Output the (X, Y) coordinate of the center of the cell containing the given text.  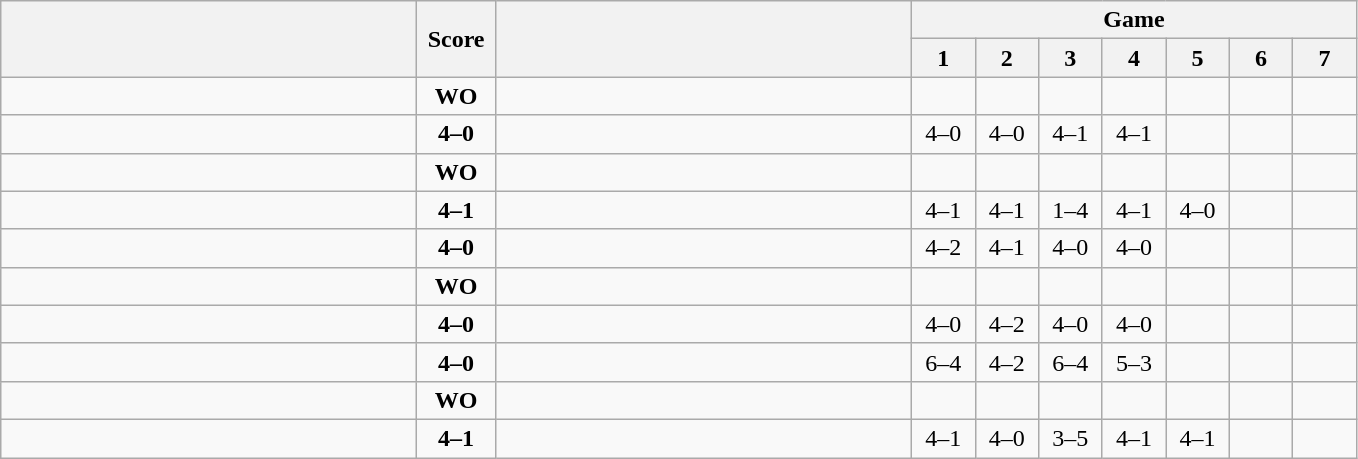
1–4 (1071, 210)
3 (1071, 58)
7 (1325, 58)
3–5 (1071, 438)
4 (1134, 58)
2 (1007, 58)
6 (1261, 58)
Score (456, 39)
5–3 (1134, 362)
5 (1198, 58)
1 (943, 58)
Game (1134, 20)
